Pinpoint the cell where the given text exists, returning its [x, y] midpoint coordinate. 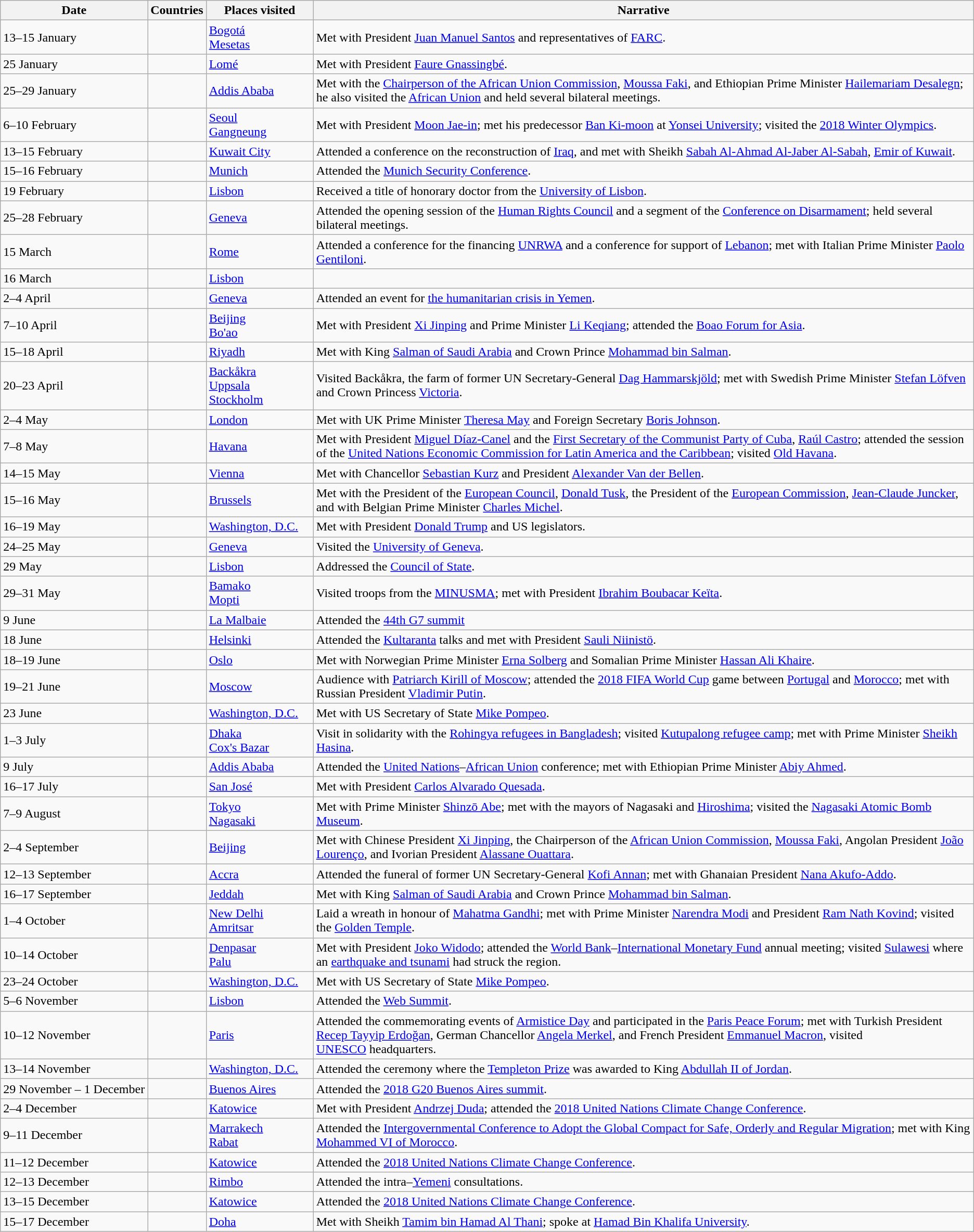
Places visited [260, 10]
13–14 November [74, 1069]
29–31 May [74, 593]
New DelhiAmritsar [260, 920]
Attended the intra–Yemeni consultations. [643, 1182]
Oslo [260, 659]
7–8 May [74, 446]
9 June [74, 620]
2–4 May [74, 420]
Met with UK Prime Minister Theresa May and Foreign Secretary Boris Johnson. [643, 420]
Date [74, 10]
Visited troops from the MINUSMA; met with President Ibrahim Boubacar Keïta. [643, 593]
San José [260, 787]
Lomé [260, 64]
10–12 November [74, 1035]
2–4 September [74, 848]
DhakaCox's Bazar [260, 740]
Met with President Juan Manuel Santos and representatives of FARC. [643, 37]
Attended the opening session of the Human Rights Council and a segment of the Conference on Disarmament; held several bilateral meetings. [643, 217]
Met with Prime Minister Shinzō Abe; met with the mayors of Nagasaki and Hiroshima; visited the Nagasaki Atomic Bomb Museum. [643, 813]
Accra [260, 874]
Met with Sheikh Tamim bin Hamad Al Thani; spoke at Hamad Bin Khalifa University. [643, 1222]
19 February [74, 191]
29 May [74, 566]
9–11 December [74, 1135]
Attended the Intergovernmental Conference to Adopt the Global Compact for Safe, Orderly and Regular Migration; met with King Mohammed VI of Morocco. [643, 1135]
Havana [260, 446]
Received a title of honorary doctor from the University of Lisbon. [643, 191]
12–13 December [74, 1182]
DenpasarPalu [260, 955]
Met with President Faure Gnassingbé. [643, 64]
15–17 December [74, 1222]
Doha [260, 1222]
16–17 September [74, 894]
2–4 April [74, 298]
Visited the University of Geneva. [643, 547]
19–21 June [74, 686]
Met with Norwegian Prime Minister Erna Solberg and Somalian Prime Minister Hassan Ali Khaire. [643, 659]
Met with President Moon Jae-in; met his predecessor Ban Ki-moon at Yonsei University; visited the 2018 Winter Olympics. [643, 125]
London [260, 420]
Rome [260, 252]
Attended a conference on the reconstruction of Iraq, and met with Sheikh Sabah Al-Ahmad Al-Jaber Al-Sabah, Emir of Kuwait. [643, 151]
Attended the 2018 G20 Buenos Aires summit. [643, 1088]
Helsinki [260, 640]
Attended the Kultaranta talks and met with President Sauli Niinistö. [643, 640]
MarrakechRabat [260, 1135]
23 June [74, 713]
Countries [177, 10]
BackåkraUppsalaStockholm [260, 386]
Narrative [643, 10]
18–19 June [74, 659]
Met with President Donald Trump and US legislators. [643, 527]
La Malbaie [260, 620]
Met with President Andrzej Duda; attended the 2018 United Nations Climate Change Conference. [643, 1108]
Laid a wreath in honour of Mahatma Gandhi; met with Prime Minister Narendra Modi and President Ram Nath Kovind; visited the Golden Temple. [643, 920]
16–17 July [74, 787]
Attended the Web Summit. [643, 1001]
Attended a conference for the financing UNRWA and a conference for support of Lebanon; met with Italian Prime Minister Paolo Gentiloni. [643, 252]
Rimbo [260, 1182]
20–23 April [74, 386]
24–25 May [74, 547]
6–10 February [74, 125]
25 January [74, 64]
15–16 February [74, 171]
15–18 April [74, 352]
7–9 August [74, 813]
13–15 February [74, 151]
11–12 December [74, 1162]
Attended the Munich Security Conference. [643, 171]
15–16 May [74, 500]
Attended the funeral of former UN Secretary-General Kofi Annan; met with Ghanaian President Nana Akufo-Addo. [643, 874]
Met with President Xi Jinping and Prime Minister Li Keqiang; attended the Boao Forum for Asia. [643, 325]
Kuwait City [260, 151]
23–24 October [74, 981]
25–29 January [74, 90]
BamakoMopti [260, 593]
BeijingBo'ao [260, 325]
18 June [74, 640]
Munich [260, 171]
SeoulGangneung [260, 125]
Attended the 44th G7 summit [643, 620]
2–4 December [74, 1108]
25–28 February [74, 217]
Brussels [260, 500]
BogotáMesetas [260, 37]
1–4 October [74, 920]
TokyoNagasaki [260, 813]
Attended the United Nations–African Union conference; met with Ethiopian Prime Minister Abiy Ahmed. [643, 767]
Met with Chancellor Sebastian Kurz and President Alexander Van der Bellen. [643, 473]
Attended an event for the humanitarian crisis in Yemen. [643, 298]
Buenos Aires [260, 1088]
Attended the ceremony where the Templeton Prize was awarded to King Abdullah II of Jordan. [643, 1069]
29 November – 1 December [74, 1088]
Addressed the Council of State. [643, 566]
Met with President Carlos Alvarado Quesada. [643, 787]
10–14 October [74, 955]
9 July [74, 767]
15 March [74, 252]
16–19 May [74, 527]
12–13 September [74, 874]
16 March [74, 278]
Visit in solidarity with the Rohingya refugees in Bangladesh; visited Kutupalong refugee camp; met with Prime Minister Sheikh Hasina. [643, 740]
Beijing [260, 848]
Riyadh [260, 352]
Moscow [260, 686]
13–15 January [74, 37]
Vienna [260, 473]
Paris [260, 1035]
7–10 April [74, 325]
5–6 November [74, 1001]
1–3 July [74, 740]
13–15 December [74, 1202]
14–15 May [74, 473]
Jeddah [260, 894]
